Extract the (x, y) coordinate from the center of the cell holding the provided text.  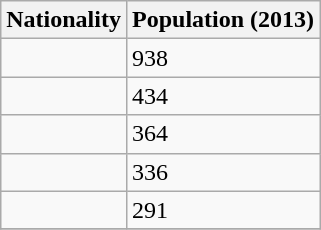
Nationality (64, 20)
938 (222, 58)
291 (222, 210)
434 (222, 96)
364 (222, 134)
Population (2013) (222, 20)
336 (222, 172)
